For the text-containing cell, return its midpoint in [x, y] coordinate format. 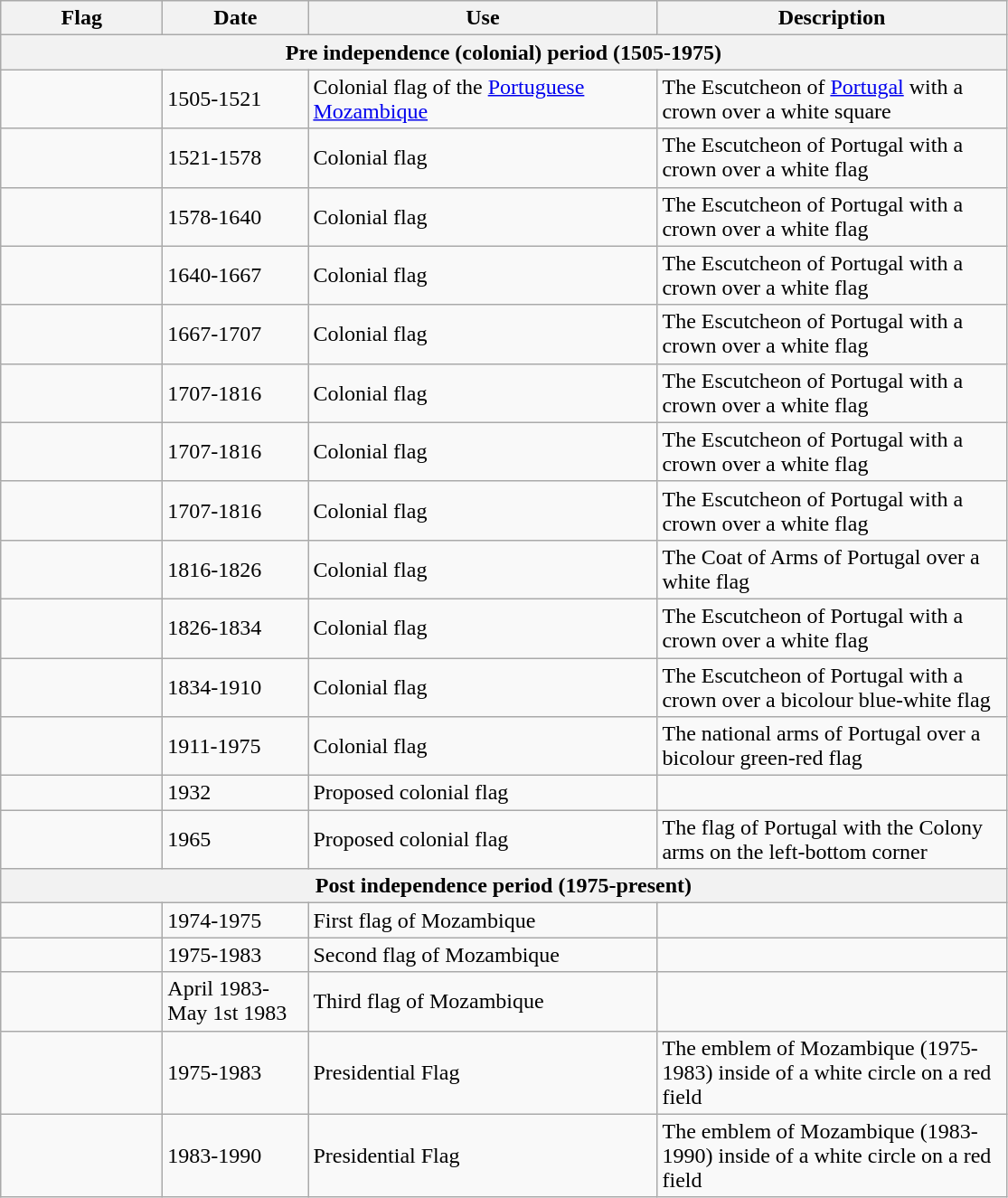
1505-1521 [235, 99]
The Coat of Arms of Portugal over a white flag [832, 570]
1983-1990 [235, 1156]
1816-1826 [235, 570]
The emblem of Mozambique (1983-1990) inside of a white circle on a red field [832, 1156]
First flag of Mozambique [483, 920]
1640-1667 [235, 275]
April 1983-May 1st 1983 [235, 1002]
1932 [235, 793]
1667-1707 [235, 335]
1911-1975 [235, 747]
1826-1834 [235, 627]
1521-1578 [235, 157]
The flag of Portugal with the Colony arms on the left-bottom corner [832, 839]
The Escutcheon of Portugal with a crown over a white square [832, 99]
Post independence period (1975-present) [504, 886]
1965 [235, 839]
Date [235, 18]
Pre independence (colonial) period (1505-1975) [504, 52]
Colonial flag of the Portuguese Mozambique [483, 99]
The Escutcheon of Portugal with a crown over a bicolour blue-white flag [832, 687]
Third flag of Mozambique [483, 1002]
Second flag of Mozambique [483, 955]
Description [832, 18]
1578-1640 [235, 217]
Use [483, 18]
The emblem of Mozambique (1975-1983) inside of a white circle on a red field [832, 1072]
1834-1910 [235, 687]
Flag [81, 18]
1974-1975 [235, 920]
The national arms of Portugal over a bicolour green-red flag [832, 747]
